Scan for the cell matching the given text and deliver its (x, y) coordinate at center. 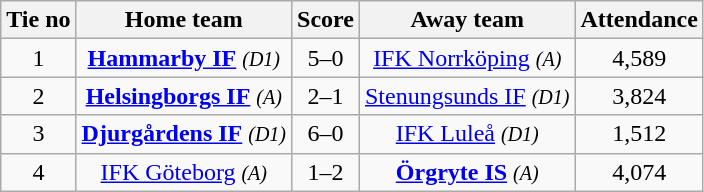
2 (38, 96)
Helsingborgs IF (A) (184, 96)
IFK Göteborg (A) (184, 172)
2–1 (326, 96)
6–0 (326, 134)
1 (38, 58)
Home team (184, 20)
Tie no (38, 20)
Hammarby IF (D1) (184, 58)
4,074 (639, 172)
3,824 (639, 96)
Stenungsunds IF (D1) (467, 96)
Attendance (639, 20)
1–2 (326, 172)
4,589 (639, 58)
Örgryte IS (A) (467, 172)
Away team (467, 20)
IFK Norrköping (A) (467, 58)
Score (326, 20)
IFK Luleå (D1) (467, 134)
3 (38, 134)
1,512 (639, 134)
Djurgårdens IF (D1) (184, 134)
4 (38, 172)
5–0 (326, 58)
